Determine the [X, Y] coordinate at the center of the cell enclosing the given text.  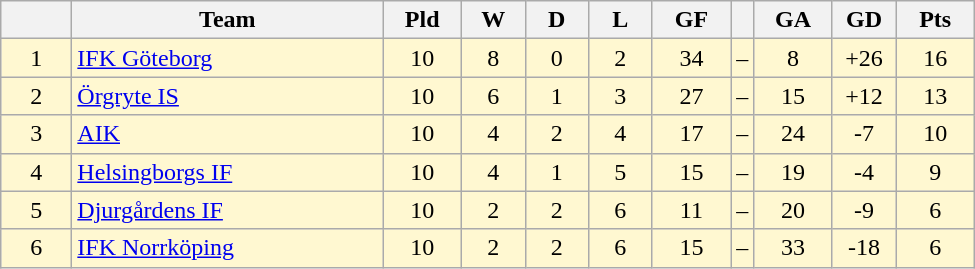
Helsingborgs IF [228, 172]
-4 [864, 172]
-18 [864, 248]
+12 [864, 96]
-7 [864, 134]
9 [936, 172]
Team [228, 20]
17 [692, 134]
Pts [936, 20]
33 [794, 248]
Örgryte IS [228, 96]
34 [692, 58]
27 [692, 96]
Pld [422, 20]
Djurgårdens IF [228, 210]
GF [692, 20]
IFK Göteborg [228, 58]
13 [936, 96]
GD [864, 20]
24 [794, 134]
0 [557, 58]
-9 [864, 210]
19 [794, 172]
GA [794, 20]
AIK [228, 134]
W [493, 20]
11 [692, 210]
L [621, 20]
20 [794, 210]
+26 [864, 58]
16 [936, 58]
IFK Norrköping [228, 248]
D [557, 20]
